Locate the cell with the specified text and output its (x, y) center coordinate. 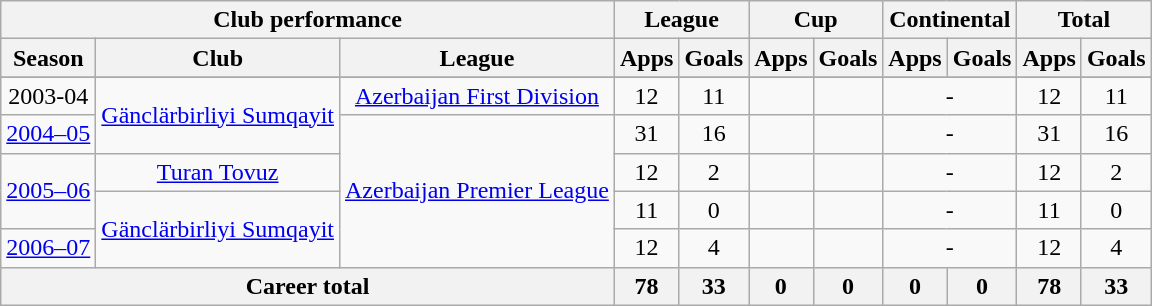
2003-04 (48, 96)
Total (1084, 20)
2004–05 (48, 134)
Career total (308, 286)
Club performance (308, 20)
2005–06 (48, 191)
Cup (816, 20)
Continental (950, 20)
Season (48, 58)
Azerbaijan Premier League (476, 191)
Azerbaijan First Division (476, 96)
Club (218, 58)
2006–07 (48, 248)
Turan Tovuz (218, 172)
